Pinpoint the cell where the given text exists, returning its (X, Y) midpoint coordinate. 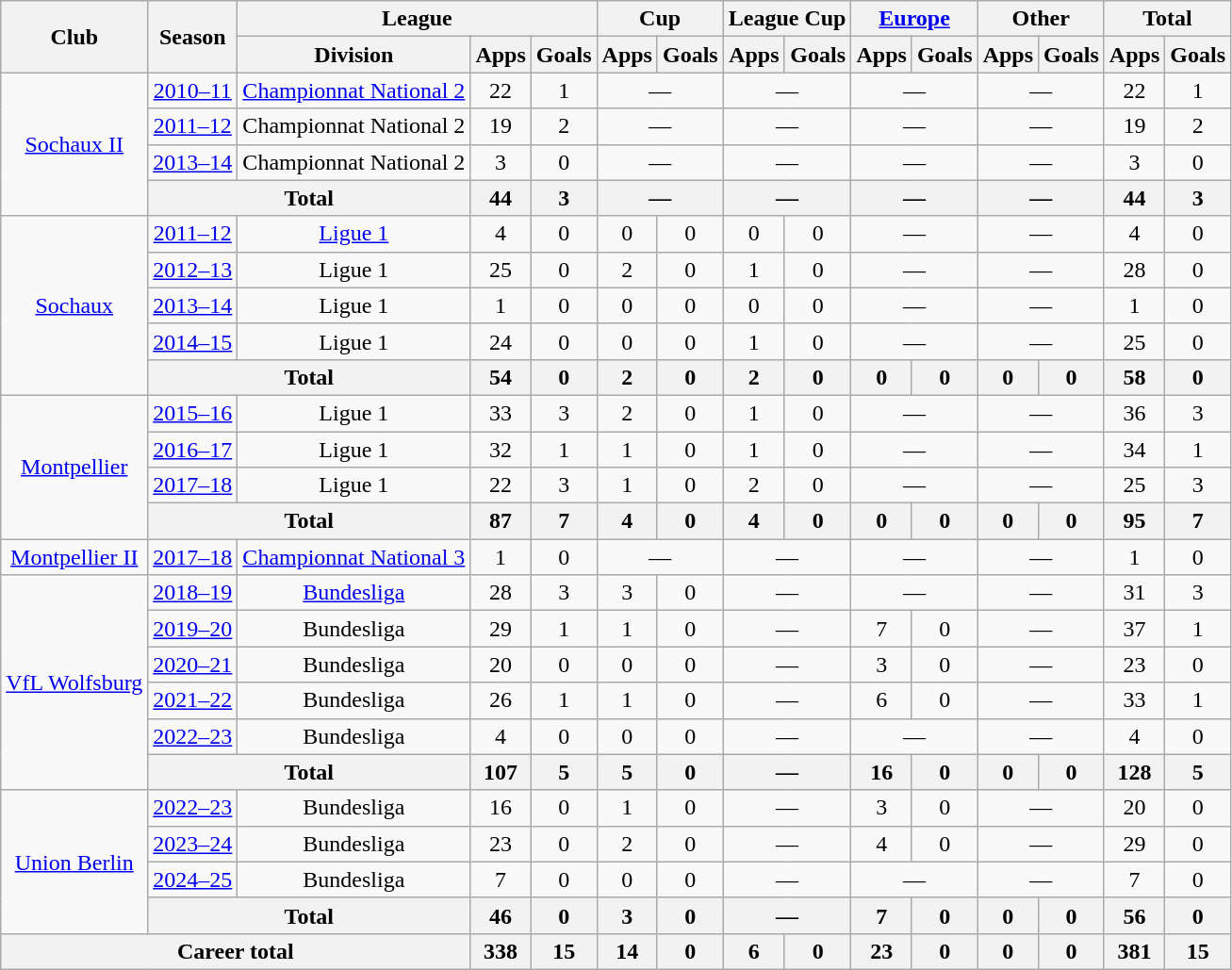
2014–15 (192, 341)
128 (1134, 772)
Club (74, 37)
56 (1134, 915)
14 (627, 951)
Season (192, 37)
Europe (914, 19)
Union Berlin (74, 862)
37 (1134, 629)
Montpellier II (74, 557)
87 (501, 521)
381 (1134, 951)
2012–13 (192, 270)
107 (501, 772)
2024–25 (192, 880)
Division (354, 55)
Montpellier (74, 467)
VfL Wolfsburg (74, 682)
36 (1134, 413)
95 (1134, 521)
2018–19 (192, 593)
League Cup (787, 19)
Sochaux II (74, 144)
32 (501, 450)
46 (501, 915)
34 (1134, 450)
Sochaux (74, 305)
League (417, 19)
Other (1041, 19)
2010–11 (192, 90)
Cup (660, 19)
26 (501, 700)
2020–21 (192, 665)
2023–24 (192, 844)
Championnat National 3 (354, 557)
2016–17 (192, 450)
2019–20 (192, 629)
24 (501, 341)
2021–22 (192, 700)
2015–16 (192, 413)
58 (1134, 377)
31 (1134, 593)
338 (501, 951)
Career total (236, 951)
54 (501, 377)
